Return (x, y) of the center of cell containing provided text 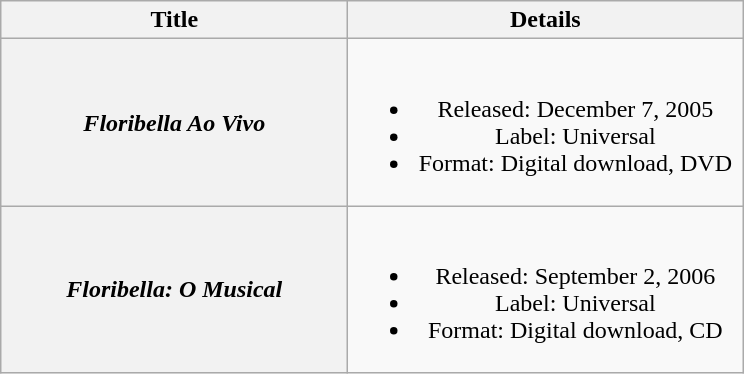
Floribella Ao Vivo (174, 122)
Title (174, 20)
Floribella: O Musical (174, 290)
Details (546, 20)
Released: December 7, 2005Label: UniversalFormat: Digital download, DVD (546, 122)
Released: September 2, 2006Label: UniversalFormat: Digital download, CD (546, 290)
